Return the (X, Y) coordinate for the center point of the cell that contains the specified text.  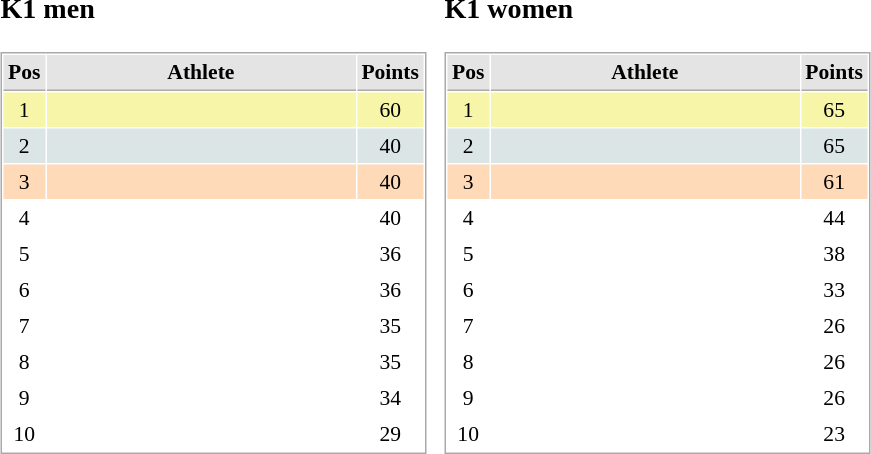
38 (834, 254)
29 (390, 434)
60 (390, 110)
23 (834, 434)
61 (834, 182)
33 (834, 290)
44 (834, 218)
34 (390, 398)
